Locate the cell with the specified text and output its (X, Y) center coordinate. 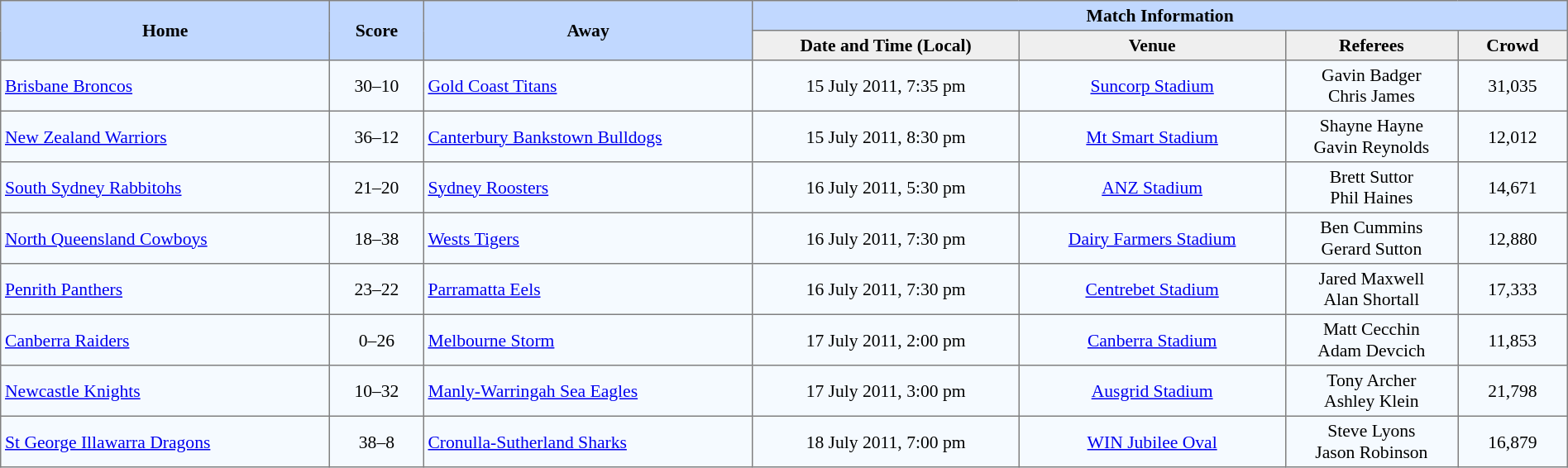
Suncorp Stadium (1152, 86)
15 July 2011, 7:35 pm (886, 86)
21–20 (377, 188)
Brisbane Broncos (165, 86)
Date and Time (Local) (886, 45)
36–12 (377, 136)
Mt Smart Stadium (1152, 136)
ANZ Stadium (1152, 188)
Jared MaxwellAlan Shortall (1371, 289)
Shayne HayneGavin Reynolds (1371, 136)
Canberra Stadium (1152, 340)
Venue (1152, 45)
Tony ArcherAshley Klein (1371, 391)
30–10 (377, 86)
31,035 (1513, 86)
Newcastle Knights (165, 391)
Brett SuttorPhil Haines (1371, 188)
Referees (1371, 45)
16 July 2011, 5:30 pm (886, 188)
Penrith Panthers (165, 289)
Centrebet Stadium (1152, 289)
38–8 (377, 442)
Wests Tigers (588, 238)
Dairy Farmers Stadium (1152, 238)
Parramatta Eels (588, 289)
14,671 (1513, 188)
Canterbury Bankstown Bulldogs (588, 136)
St George Illawarra Dragons (165, 442)
Melbourne Storm (588, 340)
12,012 (1513, 136)
11,853 (1513, 340)
16,879 (1513, 442)
Crowd (1513, 45)
15 July 2011, 8:30 pm (886, 136)
Cronulla-Sutherland Sharks (588, 442)
Match Information (1159, 16)
18 July 2011, 7:00 pm (886, 442)
Home (165, 31)
New Zealand Warriors (165, 136)
Ben CumminsGerard Sutton (1371, 238)
17 July 2011, 3:00 pm (886, 391)
18–38 (377, 238)
21,798 (1513, 391)
Score (377, 31)
Ausgrid Stadium (1152, 391)
17 July 2011, 2:00 pm (886, 340)
Away (588, 31)
South Sydney Rabbitohs (165, 188)
Manly-Warringah Sea Eagles (588, 391)
12,880 (1513, 238)
Gold Coast Titans (588, 86)
North Queensland Cowboys (165, 238)
WIN Jubilee Oval (1152, 442)
Sydney Roosters (588, 188)
Canberra Raiders (165, 340)
17,333 (1513, 289)
Matt CecchinAdam Devcich (1371, 340)
0–26 (377, 340)
Gavin BadgerChris James (1371, 86)
23–22 (377, 289)
10–32 (377, 391)
Steve LyonsJason Robinson (1371, 442)
